Output the [X, Y] coordinate of the center of the cell containing the given text.  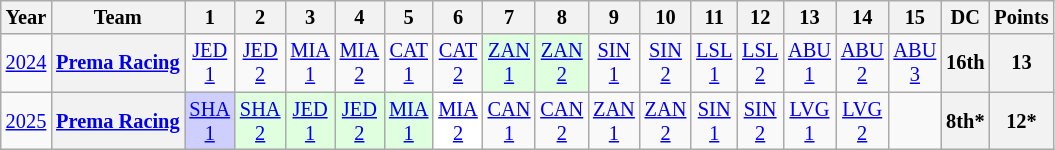
8 [562, 17]
CAN1 [510, 121]
12* [1021, 121]
CAN2 [562, 121]
11 [714, 17]
10 [666, 17]
SHA2 [260, 121]
CAT1 [408, 63]
15 [916, 17]
2024 [26, 63]
6 [458, 17]
14 [862, 17]
12 [760, 17]
CAT2 [458, 63]
2 [260, 17]
ABU2 [862, 63]
16th [965, 63]
DC [965, 17]
Year [26, 17]
LVG2 [862, 121]
ABU1 [810, 63]
SHA1 [209, 121]
LSL2 [760, 63]
1 [209, 17]
5 [408, 17]
Team [118, 17]
LSL1 [714, 63]
LVG1 [810, 121]
8th* [965, 121]
Points [1021, 17]
4 [360, 17]
3 [310, 17]
9 [614, 17]
2025 [26, 121]
7 [510, 17]
ABU3 [916, 63]
